From the cell containing the given text, extract its center point as (X, Y) coordinate. 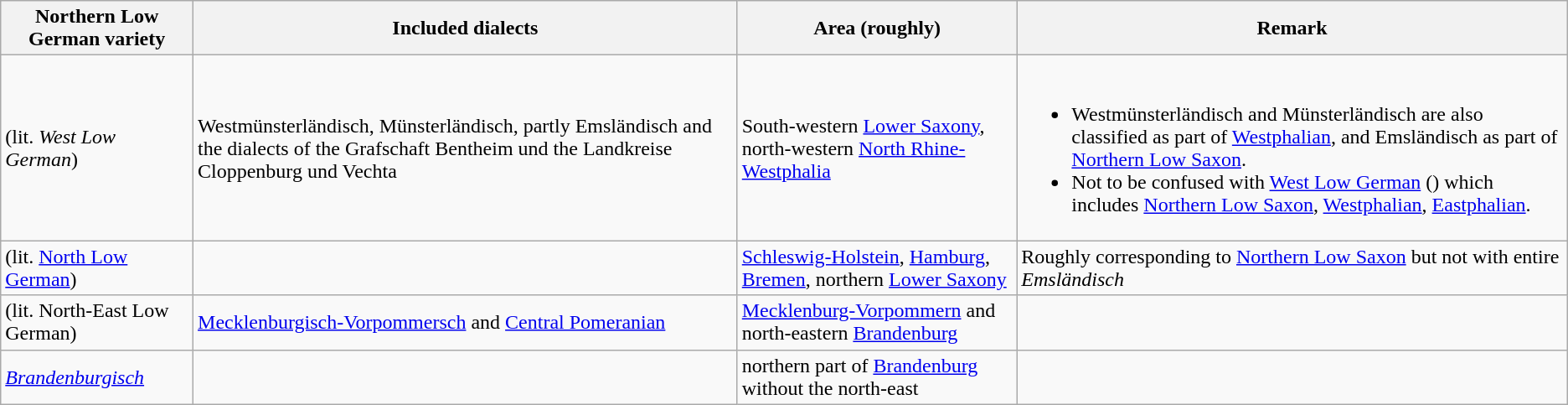
South-western Lower Saxony, north-western North Rhine-Westphalia (877, 148)
Mecklenburgisch-Vorpommersch and Central Pomeranian (466, 322)
northern part of Brandenburg without the north-east (877, 377)
Roughly corresponding to Northern Low Saxon but not with entire Emsländisch (1292, 268)
Schleswig-Holstein, Hamburg, Bremen, northern Lower Saxony (877, 268)
Included dialects (466, 29)
Brandenburgisch (97, 377)
Westmünsterländisch, Münsterländisch, partly Emsländisch and the dialects of the Grafschaft Bentheim und the Landkreise Cloppenburg und Vechta (466, 148)
Remark (1292, 29)
(lit. North Low German) (97, 268)
(lit. West Low German) (97, 148)
Area (roughly) (877, 29)
Northern Low German variety (97, 29)
Mecklenburg-Vorpommern and north-eastern Brandenburg (877, 322)
(lit. North-East Low German) (97, 322)
